From the cell containing the given text, extract its center point as (X, Y) coordinate. 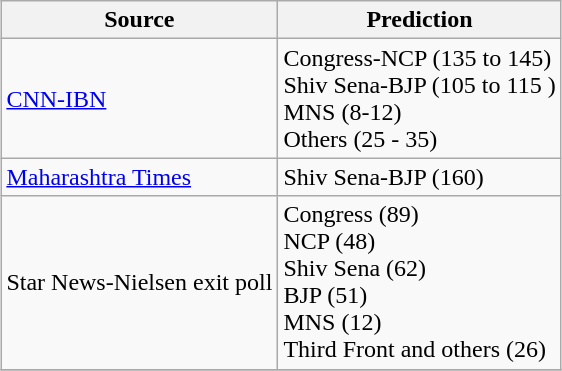
Shiv Sena-BJP (160) (420, 177)
Prediction (420, 20)
Source (140, 20)
Congress (89)NCP (48)Shiv Sena (62)BJP (51)MNS (12)Third Front and others (26) (420, 282)
Congress-NCP (135 to 145)Shiv Sena-BJP (105 to 115 )MNS (8-12)Others (25 - 35) (420, 98)
Star News-Nielsen exit poll (140, 282)
Maharashtra Times (140, 177)
CNN-IBN (140, 98)
